Locate the cell with the specified text and output its (x, y) center coordinate. 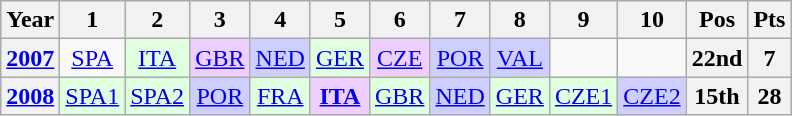
5 (340, 20)
1 (92, 20)
9 (583, 20)
Year (30, 20)
10 (652, 20)
SPA1 (92, 96)
28 (770, 96)
6 (399, 20)
SPA2 (158, 96)
2 (158, 20)
CZE2 (652, 96)
CZE (399, 58)
SPA (92, 58)
4 (280, 20)
2008 (30, 96)
2007 (30, 58)
Pts (770, 20)
FRA (280, 96)
VAL (520, 58)
CZE1 (583, 96)
8 (520, 20)
Pos (717, 20)
3 (220, 20)
22nd (717, 58)
15th (717, 96)
